Detect which cell encompasses the target text, then output its [X, Y] center coordinate. 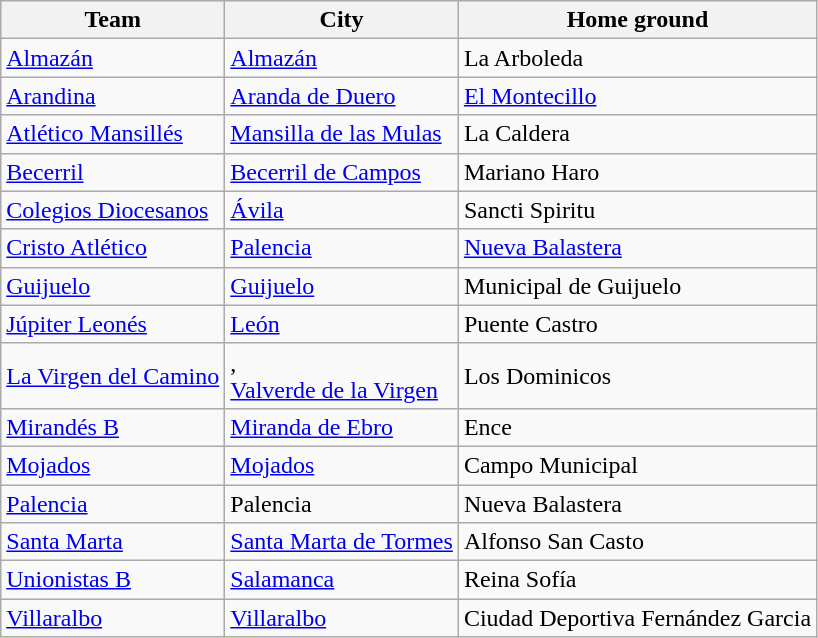
Alfonso San Casto [637, 542]
,Valverde de la Virgen [342, 376]
Becerril [113, 172]
Puente Castro [637, 324]
Miranda de Ebro [342, 427]
Santa Marta de Tormes [342, 542]
Campo Municipal [637, 465]
Arandina [113, 96]
Santa Marta [113, 542]
La Virgen del Camino [113, 376]
El Montecillo [637, 96]
Team [113, 20]
Salamanca [342, 580]
Unionistas B [113, 580]
León [342, 324]
Cristo Atlético [113, 248]
Municipal de Guijuelo [637, 286]
Ávila [342, 210]
La Arboleda [637, 58]
Home ground [637, 20]
Sancti Spiritu [637, 210]
Aranda de Duero [342, 96]
Atlético Mansillés [113, 134]
Colegios Diocesanos [113, 210]
Ence [637, 427]
Ciudad Deportiva Fernández Garcia [637, 618]
La Caldera [637, 134]
Júpiter Leonés [113, 324]
Reina Sofía [637, 580]
Mirandés B [113, 427]
Los Dominicos [637, 376]
Mariano Haro [637, 172]
Mansilla de las Mulas [342, 134]
City [342, 20]
Becerril de Campos [342, 172]
